Identify which cell holds the provided text, then report its (X, Y) central coordinate. 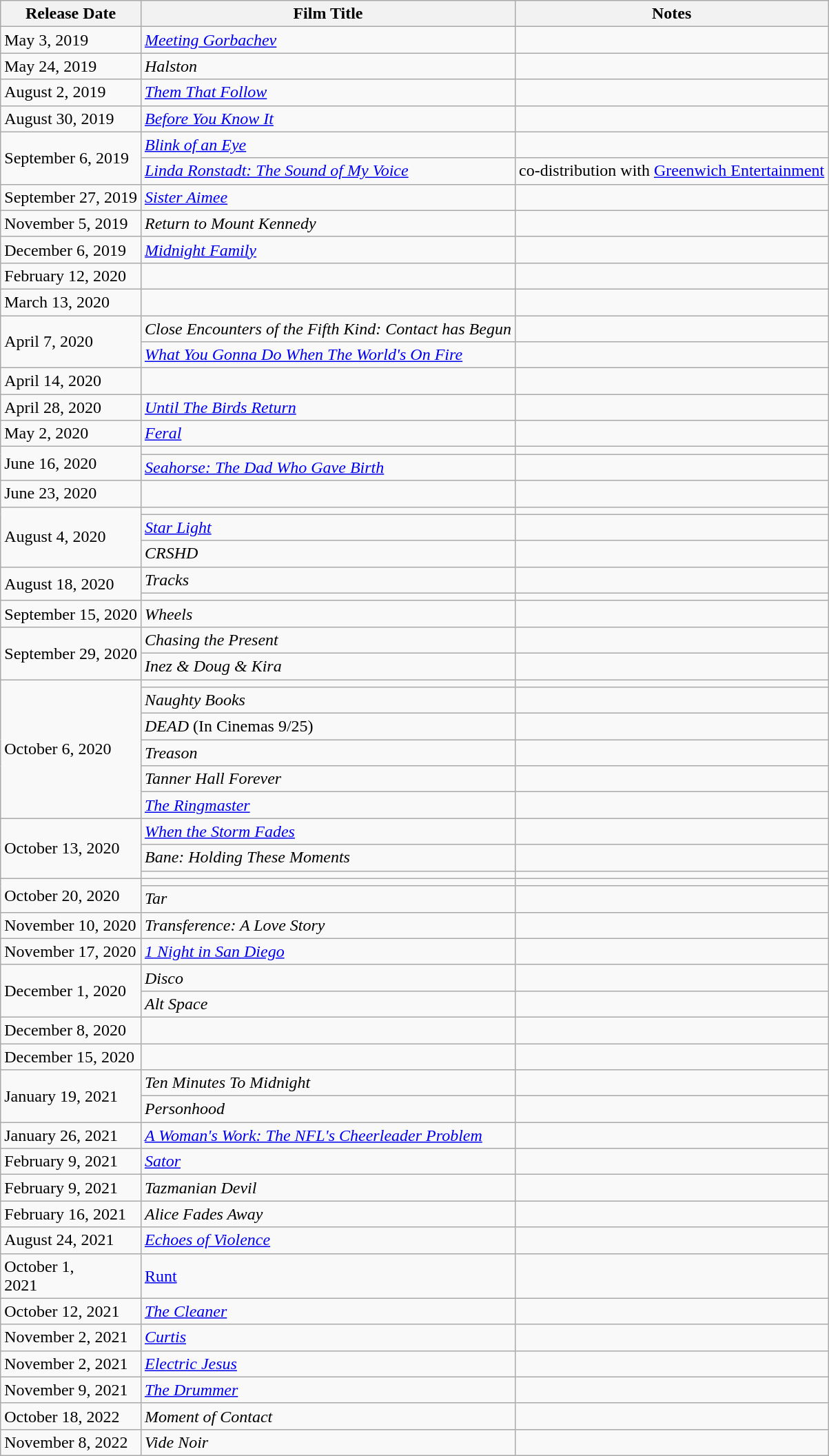
September 15, 2020 (71, 614)
March 13, 2020 (71, 302)
February 12, 2020 (71, 276)
December 6, 2019 (71, 250)
December 1, 2020 (71, 991)
December 8, 2020 (71, 1030)
DEAD (In Cinemas 9/25) (328, 727)
Electric Jesus (328, 1364)
September 29, 2020 (71, 653)
Midnight Family (328, 250)
September 6, 2019 (71, 158)
Release Date (71, 14)
October 13, 2020 (71, 848)
Ten Minutes To Midnight (328, 1083)
Seahorse: The Dad Who Gave Birth (328, 467)
June 16, 2020 (71, 463)
Return to Mount Kennedy (328, 223)
A Woman's Work: The NFL's Cheerleader Problem (328, 1135)
Alice Fades Away (328, 1214)
co-distribution with Greenwich Entertainment (671, 171)
Until The Birds Return (328, 407)
April 28, 2020 (71, 407)
May 24, 2019 (71, 66)
Before You Know It (328, 119)
February 16, 2021 (71, 1214)
Curtis (328, 1337)
Runt (328, 1275)
Sator (328, 1162)
Personhood (328, 1109)
January 26, 2021 (71, 1135)
November 5, 2019 (71, 223)
September 27, 2019 (71, 197)
January 19, 2021 (71, 1096)
Feral (328, 434)
Tar (328, 899)
Moment of Contact (328, 1416)
Transference: A Love Story (328, 925)
Tanner Hall Forever (328, 779)
Naughty Books (328, 700)
Tracks (328, 580)
Treason (328, 753)
November 10, 2020 (71, 925)
Meeting Gorbachev (328, 40)
August 24, 2021 (71, 1240)
Sister Aimee (328, 197)
August 4, 2020 (71, 536)
May 3, 2019 (71, 40)
April 14, 2020 (71, 381)
October 20, 2020 (71, 895)
Star Light (328, 527)
October 1,2021 (71, 1275)
June 23, 2020 (71, 494)
May 2, 2020 (71, 434)
1 Night in San Diego (328, 951)
The Ringmaster (328, 805)
December 15, 2020 (71, 1057)
CRSHD (328, 554)
October 6, 2020 (71, 749)
October 12, 2021 (71, 1311)
April 7, 2020 (71, 342)
Echoes of Violence (328, 1240)
Tazmanian Devil (328, 1188)
When the Storm Fades (328, 831)
Disco (328, 978)
Them That Follow (328, 92)
November 9, 2021 (71, 1390)
Chasing the Present (328, 640)
August 2, 2019 (71, 92)
The Drummer (328, 1390)
October 18, 2022 (71, 1416)
Wheels (328, 614)
Close Encounters of the Fifth Kind: Contact has Begun (328, 329)
Linda Ronstadt: The Sound of My Voice (328, 171)
November 8, 2022 (71, 1442)
Notes (671, 14)
What You Gonna Do When The World's On Fire (328, 355)
November 17, 2020 (71, 951)
August 30, 2019 (71, 119)
Blink of an Eye (328, 145)
Alt Space (328, 1004)
Film Title (328, 14)
Bane: Holding These Moments (328, 858)
Vide Noir (328, 1442)
Inez & Doug & Kira (328, 666)
Halston (328, 66)
The Cleaner (328, 1311)
August 18, 2020 (71, 583)
